Identify which cell holds the provided text, then report its (X, Y) central coordinate. 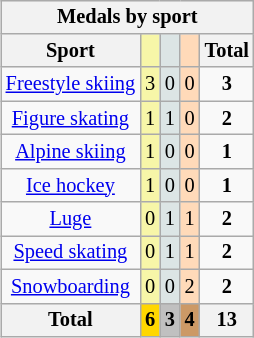
Speed skating (70, 253)
Snowboarding (70, 286)
6 (150, 320)
Figure skating (70, 118)
Alpine skiing (70, 152)
Ice hockey (70, 185)
4 (190, 320)
13 (227, 320)
Medals by sport (128, 17)
Luge (70, 219)
Freestyle skiing (70, 84)
Sport (70, 51)
